For the text-containing cell, return its midpoint in [X, Y] coordinate format. 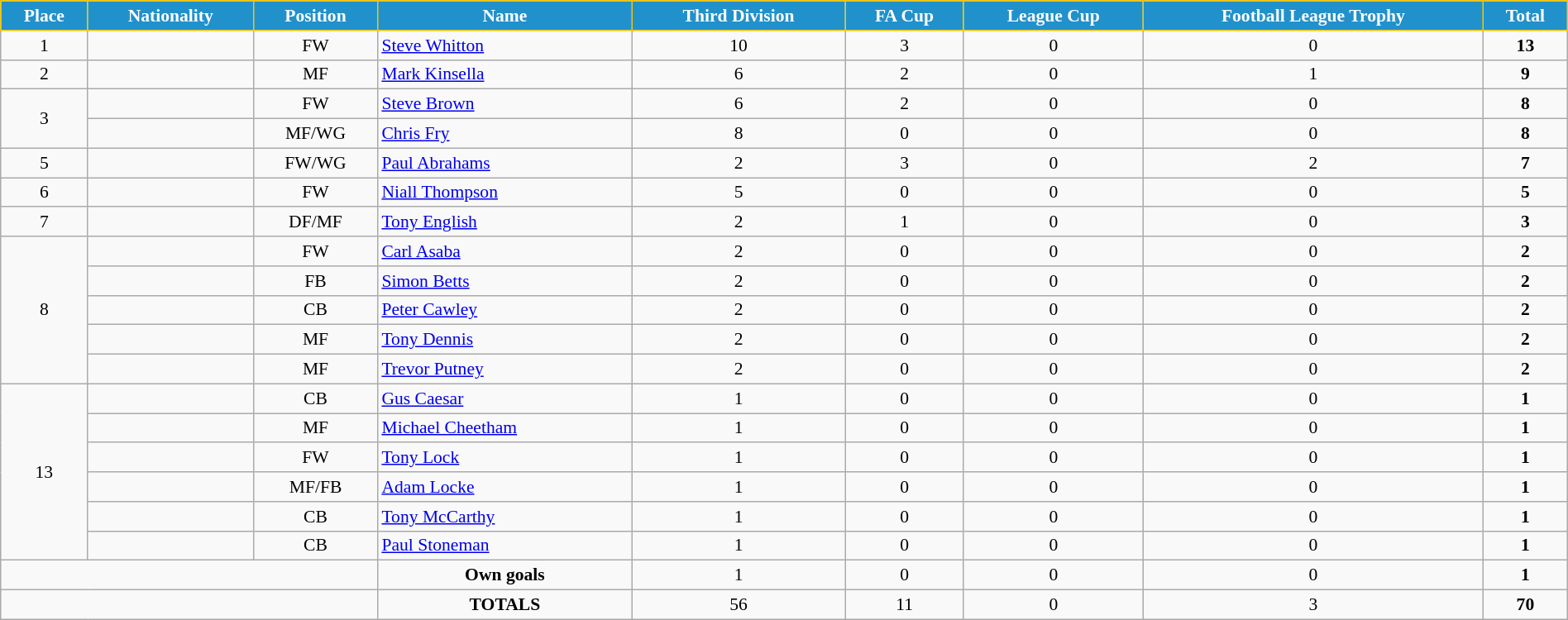
FB [316, 281]
League Cup [1054, 16]
Place [45, 16]
TOTALS [504, 605]
Gus Caesar [504, 398]
FW/WG [316, 163]
Trevor Putney [504, 370]
Own goals [504, 575]
Paul Stoneman [504, 546]
Steve Brown [504, 104]
Carl Asaba [504, 251]
Total [1526, 16]
Chris Fry [504, 134]
Peter Cawley [504, 310]
9 [1526, 74]
Third Division [738, 16]
Tony McCarthy [504, 517]
Name [504, 16]
Football League Trophy [1313, 16]
10 [738, 45]
11 [905, 605]
Niall Thompson [504, 193]
FA Cup [905, 16]
Adam Locke [504, 487]
Paul Abrahams [504, 163]
Nationality [170, 16]
Simon Betts [504, 281]
MF/WG [316, 134]
Position [316, 16]
Steve Whitton [504, 45]
Michael Cheetham [504, 428]
Tony English [504, 222]
Tony Lock [504, 458]
56 [738, 605]
70 [1526, 605]
DF/MF [316, 222]
Mark Kinsella [504, 74]
Tony Dennis [504, 340]
MF/FB [316, 487]
